Return [x, y] of the center of cell containing provided text 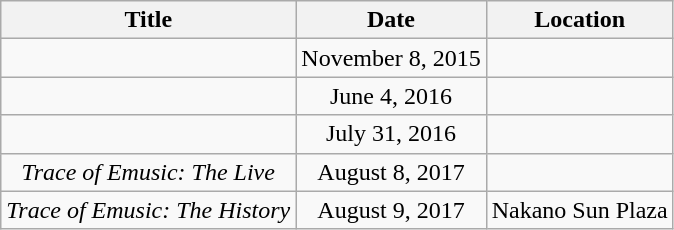
November 8, 2015 [391, 58]
June 4, 2016 [391, 96]
Trace of Emusic: The Live [148, 172]
August 9, 2017 [391, 210]
August 8, 2017 [391, 172]
Trace of Emusic: The History [148, 210]
Nakano Sun Plaza [580, 210]
Date [391, 20]
Location [580, 20]
July 31, 2016 [391, 134]
Title [148, 20]
